Detect which cell encompasses the target text, then output its (X, Y) center coordinate. 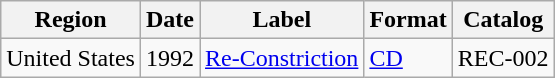
REC-002 (503, 58)
Re-Constriction (282, 58)
Label (282, 20)
Region (71, 20)
United States (71, 58)
Date (170, 20)
1992 (170, 58)
Format (408, 20)
Catalog (503, 20)
CD (408, 58)
